Return the [X, Y] coordinate for the center point of the cell that contains the specified text.  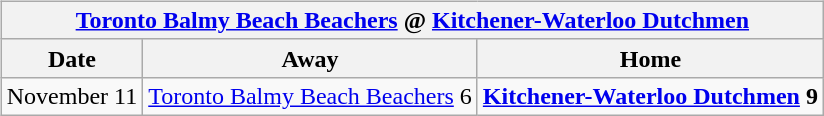
Away [310, 58]
November 11 [72, 96]
Toronto Balmy Beach Beachers @ Kitchener-Waterloo Dutchmen [412, 20]
Toronto Balmy Beach Beachers 6 [310, 96]
Kitchener-Waterloo Dutchmen 9 [650, 96]
Date [72, 58]
Home [650, 58]
